For the text-containing cell, return its midpoint in [x, y] coordinate format. 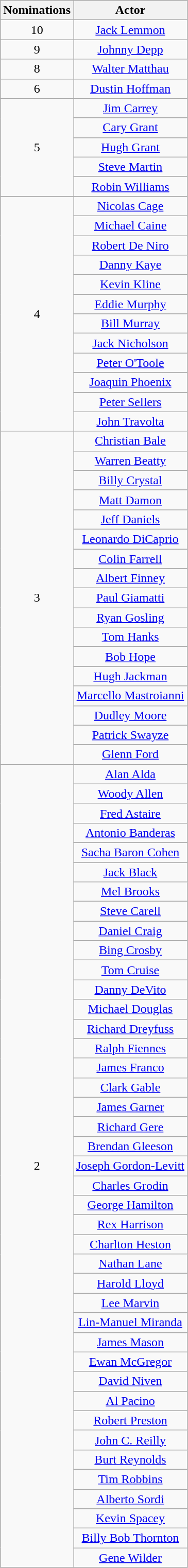
Tom Cruise [130, 970]
3 [37, 598]
Antonio Banderas [130, 833]
Charles Grodin [130, 1185]
Steve Carell [130, 911]
Sacha Baron Cohen [130, 852]
Hugh Grant [130, 147]
Lee Marvin [130, 1303]
James Garner [130, 1107]
Nathan Lane [130, 1264]
Marcello Mastroianni [130, 696]
Billy Bob Thornton [130, 1538]
Tom Hanks [130, 637]
9 [37, 49]
John C. Reilly [130, 1440]
Robin Williams [130, 186]
Kevin Kline [130, 285]
6 [37, 89]
Danny Kaye [130, 265]
5 [37, 147]
Rex Harrison [130, 1225]
Robert De Niro [130, 245]
10 [37, 30]
James Franco [130, 1068]
Colin Farrell [130, 558]
Ewan McGregor [130, 1362]
Michael Caine [130, 225]
David Niven [130, 1381]
Ryan Gosling [130, 618]
Danny DeVito [130, 990]
Michael Douglas [130, 1009]
Clark Gable [130, 1087]
Richard Dreyfuss [130, 1029]
Alan Alda [130, 774]
8 [37, 69]
Jim Carrey [130, 108]
Glenn Ford [130, 754]
Warren Beatty [130, 461]
Jack Nicholson [130, 343]
Dudley Moore [130, 715]
Lin-Manuel Miranda [130, 1323]
Kevin Spacey [130, 1519]
Leonardo DiCaprio [130, 539]
George Hamilton [130, 1205]
Daniel Craig [130, 931]
John Travolta [130, 421]
Peter Sellers [130, 402]
Steve Martin [130, 167]
Harold Lloyd [130, 1283]
Ralph Fiennes [130, 1048]
Billy Crystal [130, 480]
Burt Reynolds [130, 1459]
Paul Giamatti [130, 598]
Nominations [37, 10]
Mel Brooks [130, 892]
Eddie Murphy [130, 304]
Albert Finney [130, 578]
Tim Robbins [130, 1479]
Bing Crosby [130, 950]
James Mason [130, 1342]
Dustin Hoffman [130, 89]
Patrick Swayze [130, 735]
Bob Hope [130, 657]
2 [37, 1166]
Joaquin Phoenix [130, 382]
Gene Wilder [130, 1558]
Woody Allen [130, 794]
Fred Astaire [130, 813]
Robert Preston [130, 1420]
Brendan Gleeson [130, 1146]
Joseph Gordon-Levitt [130, 1166]
4 [37, 314]
Matt Damon [130, 500]
Johnny Depp [130, 49]
Cary Grant [130, 128]
Peter O'Toole [130, 363]
Charlton Heston [130, 1244]
Actor [130, 10]
Richard Gere [130, 1126]
Christian Bale [130, 441]
Alberto Sordi [130, 1499]
Nicolas Cage [130, 206]
Hugh Jackman [130, 676]
Jeff Daniels [130, 519]
Jack Lemmon [130, 30]
Walter Matthau [130, 69]
Al Pacino [130, 1401]
Jack Black [130, 872]
Bill Murray [130, 324]
